Return (x, y) of the center of cell containing provided text 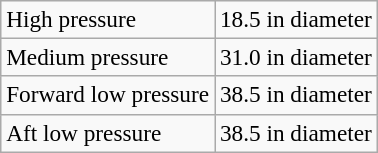
18.5 in diameter (296, 19)
Medium pressure (108, 57)
Aft low pressure (108, 133)
Forward low pressure (108, 95)
High pressure (108, 19)
31.0 in diameter (296, 57)
